Extract the [x, y] coordinate from the center of the cell holding the provided text.  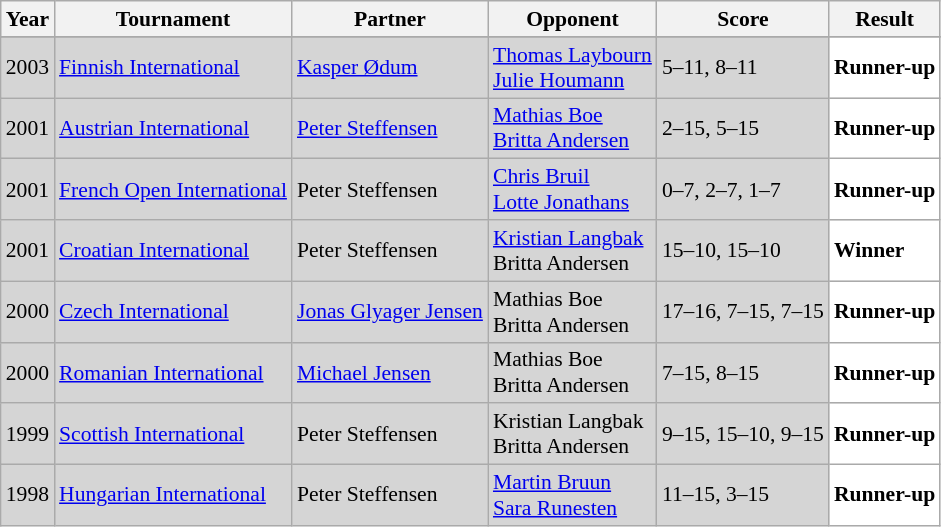
0–7, 2–7, 1–7 [743, 190]
Romanian International [173, 372]
Czech International [173, 312]
Score [743, 19]
Winner [884, 250]
Year [28, 19]
9–15, 15–10, 9–15 [743, 434]
Kasper Ødum [390, 68]
Result [884, 19]
Martin Bruun Sara Runesten [572, 496]
17–16, 7–15, 7–15 [743, 312]
Chris Bruil Lotte Jonathans [572, 190]
Michael Jensen [390, 372]
2–15, 5–15 [743, 128]
Tournament [173, 19]
Thomas Laybourn Julie Houmann [572, 68]
French Open International [173, 190]
Austrian International [173, 128]
Opponent [572, 19]
1999 [28, 434]
15–10, 15–10 [743, 250]
7–15, 8–15 [743, 372]
1998 [28, 496]
Croatian International [173, 250]
5–11, 8–11 [743, 68]
Partner [390, 19]
Scottish International [173, 434]
Hungarian International [173, 496]
Finnish International [173, 68]
Jonas Glyager Jensen [390, 312]
11–15, 3–15 [743, 496]
2003 [28, 68]
